For the text-containing cell, return its midpoint in [x, y] coordinate format. 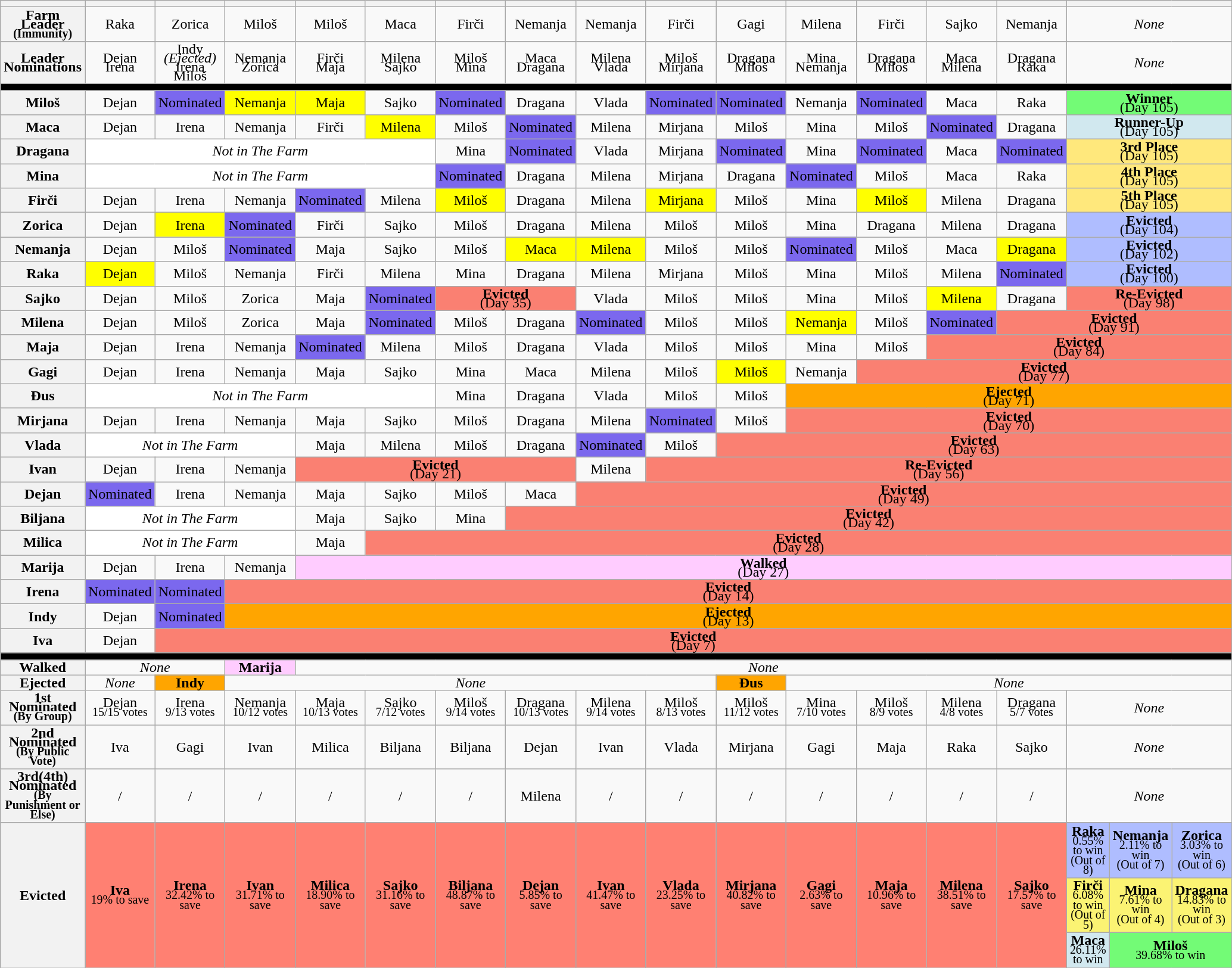
Winner (Day 105) [1149, 102]
Leader Nominations [43, 62]
Sajko31.16% to save [400, 895]
Sajko17.57% to save [1032, 895]
Vlada23.25% to save [681, 895]
NemanjaZorica [260, 62]
Evicted (Day 28) [798, 543]
Milena4/8 votes [962, 708]
Evicted (Day 49) [903, 493]
Raka0.55% to win(Out of 8) [1088, 850]
Re-Evicted (Day 56) [939, 469]
Milena38.51% to save [962, 895]
Evicted [43, 895]
Miloš9/14 votes [471, 708]
Re-Evicted (Day 98) [1149, 298]
MilenaSajko [400, 62]
Indy (Ejected)IrenaMiloš [190, 62]
Iva19% to save [120, 895]
Dragana10/13 votes [541, 708]
Mina7/10 votes [822, 708]
Evicted (Day 100) [1149, 274]
Runner-Up (Day 105) [1149, 127]
4th Place (Day 105) [1149, 176]
Ivan41.47% to save [611, 895]
Miloš11/12 votes [751, 708]
MilošMina [471, 62]
MacaDragana [541, 62]
DraganaRaka [1032, 62]
Maca26.11% to win [1088, 950]
Mina7.61% to win(Out of 4) [1140, 905]
FirčiMaja [331, 62]
Walked [43, 667]
Irena32.42% to save [190, 895]
2nd Nominated(By Public Vote) [43, 747]
Evicted (Day 21) [436, 469]
Farm Leader(Immunity) [43, 24]
Dejan15/15 votes [120, 708]
Evicted (Day 70) [1009, 421]
Evicted (Day 35) [505, 298]
Evicted (Day 14) [728, 592]
MilenaVlada [611, 62]
Evicted (Day 102) [1149, 249]
Milica18.90% to save [331, 895]
Dejan 5.85% to save [541, 895]
Ivan31.71% to save [260, 895]
Maja10/13 votes [331, 708]
3rd Place (Day 105) [1149, 151]
1st Nominated(By Group) [43, 708]
DejanIrena [120, 62]
Evicted (Day 63) [973, 444]
Irena9/13 votes [190, 708]
Biljana48.87% to save [471, 895]
Evicted (Day 84) [1079, 347]
Dragana5/7 votes [1032, 708]
Evicted (Day 77) [1044, 372]
Milena9/14 votes [611, 708]
Miloš39.68% to win [1170, 950]
MinaNemanja [822, 62]
Zorica3.03% to win(Out of 6) [1202, 850]
MacaMilena [962, 62]
MilošMirjana [681, 62]
Evicted (Day 91) [1114, 323]
Miloš8/9 votes [891, 708]
Mirjana40.82% to save [751, 895]
Nemanja10/12 votes [260, 708]
Maja10.96% to save [891, 895]
Sajko7/12 votes [400, 708]
Ejected [43, 683]
5th Place (Day 105) [1149, 200]
Miloš8/13 votes [681, 708]
Ejected (Day 71) [1009, 396]
Evicted (Day 7) [693, 641]
Firči6.08% to win(Out of 5) [1088, 905]
Nemanja2.11% to win(Out of 7) [1140, 850]
Evicted (Day 42) [869, 518]
Ejected (Day 13) [728, 616]
3rd(4th) Nominated(By Punishment or Else) [43, 796]
Evicted (Day 104) [1149, 225]
Walked (Day 27) [764, 567]
Dragana14.83% to win(Out of 3) [1202, 905]
Gagi2.63% to save [822, 895]
